Scan for the cell matching the given text and deliver its (X, Y) coordinate at center. 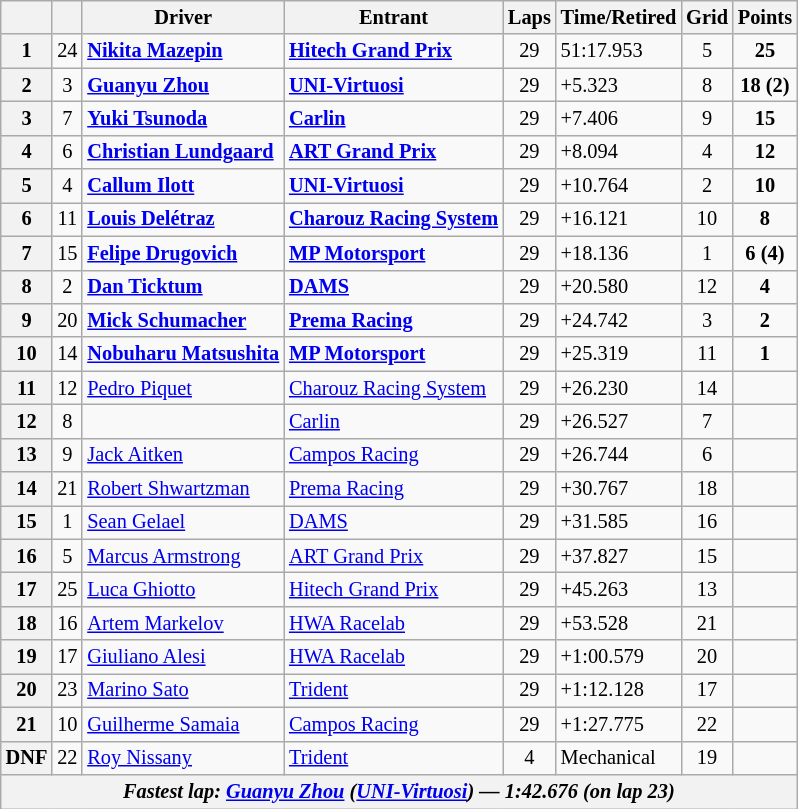
Yuki Tsunoda (183, 118)
Mechanical (619, 758)
+24.742 (619, 320)
Giuliano Alesi (183, 657)
Sean Gelael (183, 522)
+37.827 (619, 556)
+26.230 (619, 388)
Laps (530, 17)
Louis Delétraz (183, 219)
Pedro Piquet (183, 388)
+20.580 (619, 287)
Luca Ghiotto (183, 589)
Grid (707, 17)
Marino Sato (183, 690)
+10.764 (619, 186)
Artem Markelov (183, 623)
+30.767 (619, 489)
Driver (183, 17)
+26.527 (619, 421)
Time/Retired (619, 17)
+1:27.775 (619, 724)
+45.263 (619, 589)
+1:12.128 (619, 690)
23 (67, 690)
Nobuharu Matsushita (183, 354)
6 (4) (765, 253)
+5.323 (619, 85)
Robert Shwartzman (183, 489)
Marcus Armstrong (183, 556)
Guilherme Samaia (183, 724)
Fastest lap: Guanyu Zhou (UNI-Virtuosi) — 1:42.676 (on lap 23) (399, 791)
DNF (27, 758)
Nikita Mazepin (183, 51)
51:17.953 (619, 51)
24 (67, 51)
Mick Schumacher (183, 320)
Points (765, 17)
Christian Lundgaard (183, 152)
Jack Aitken (183, 455)
+18.136 (619, 253)
Felipe Drugovich (183, 253)
+26.744 (619, 455)
+25.319 (619, 354)
Roy Nissany (183, 758)
Guanyu Zhou (183, 85)
+7.406 (619, 118)
Callum Ilott (183, 186)
+16.121 (619, 219)
Dan Ticktum (183, 287)
+31.585 (619, 522)
+1:00.579 (619, 657)
+53.528 (619, 623)
+8.094 (619, 152)
18 (2) (765, 85)
Entrant (394, 17)
